Return the (x, y) coordinate for the center point of the cell that contains the specified text.  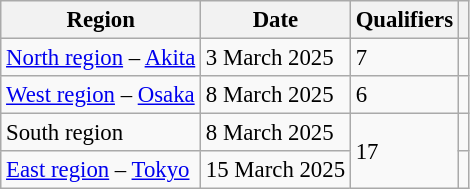
West region – Osaka (101, 95)
North region – Akita (101, 58)
Region (101, 20)
15 March 2025 (276, 170)
Date (276, 20)
3 March 2025 (276, 58)
East region – Tokyo (101, 170)
South region (101, 133)
Qualifiers (404, 20)
7 (404, 58)
6 (404, 95)
17 (404, 152)
